Detect which cell encompasses the target text, then output its [X, Y] center coordinate. 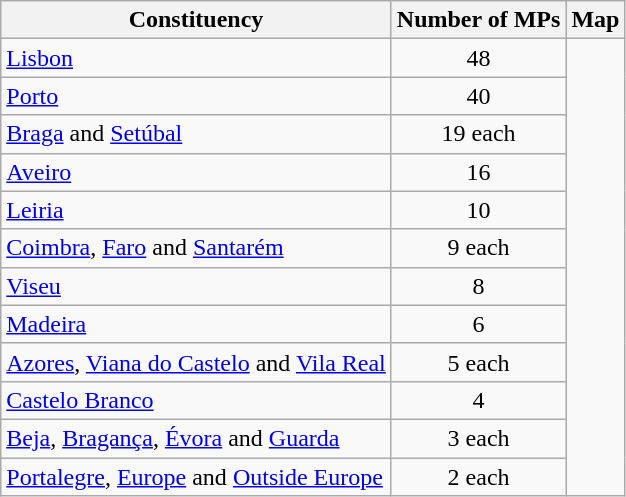
2 each [478, 477]
48 [478, 58]
9 each [478, 248]
19 each [478, 134]
8 [478, 286]
Castelo Branco [196, 400]
5 each [478, 362]
Viseu [196, 286]
Constituency [196, 20]
6 [478, 324]
Azores, Viana do Castelo and Vila Real [196, 362]
Beja, Bragança, Évora and Guarda [196, 438]
4 [478, 400]
3 each [478, 438]
Madeira [196, 324]
Lisbon [196, 58]
40 [478, 96]
Aveiro [196, 172]
Porto [196, 96]
16 [478, 172]
Leiria [196, 210]
Number of MPs [478, 20]
Portalegre, Europe and Outside Europe [196, 477]
Braga and Setúbal [196, 134]
10 [478, 210]
Coimbra, Faro and Santarém [196, 248]
Map [596, 20]
